Output the (X, Y) coordinate of the center of the cell containing the given text.  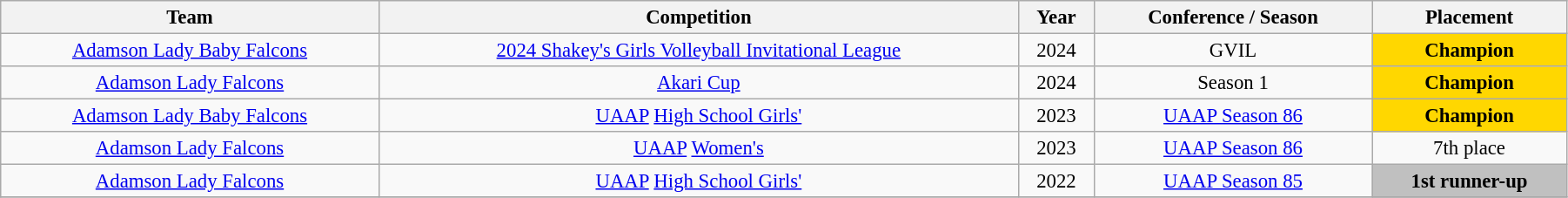
Competition (698, 17)
GVIL (1232, 51)
Placement (1470, 17)
2022 (1056, 181)
Year (1056, 17)
7th place (1470, 148)
1st runner-up (1470, 181)
Akari Cup (698, 83)
Conference / Season (1232, 17)
UAAP Season 85 (1232, 181)
UAAP Women's (698, 148)
Season 1 (1232, 83)
2024 Shakey's Girls Volleyball Invitational League (698, 51)
Team (190, 17)
